Find where the given text appears and provide that cell's center as (x, y) coordinate. 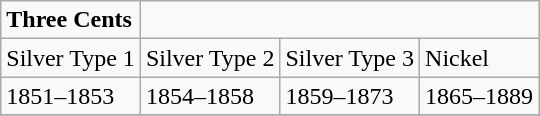
1859–1873 (350, 96)
Silver Type 3 (350, 58)
Silver Type 1 (71, 58)
1851–1853 (71, 96)
1865–1889 (480, 96)
Nickel (480, 58)
Three Cents (71, 20)
Silver Type 2 (210, 58)
1854–1858 (210, 96)
